From the cell containing the given text, extract its center point as [x, y] coordinate. 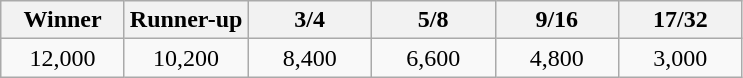
4,800 [557, 58]
6,600 [433, 58]
Winner [63, 20]
Runner-up [186, 20]
3,000 [681, 58]
9/16 [557, 20]
8,400 [310, 58]
5/8 [433, 20]
3/4 [310, 20]
17/32 [681, 20]
12,000 [63, 58]
10,200 [186, 58]
